Return the (X, Y) coordinate for the center point of the cell that contains the specified text.  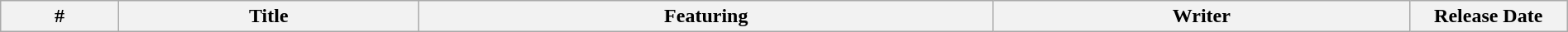
Featuring (706, 16)
Release Date (1489, 16)
Writer (1201, 16)
# (60, 16)
Title (268, 16)
